Determine the [x, y] coordinate at the center of the cell enclosing the given text.  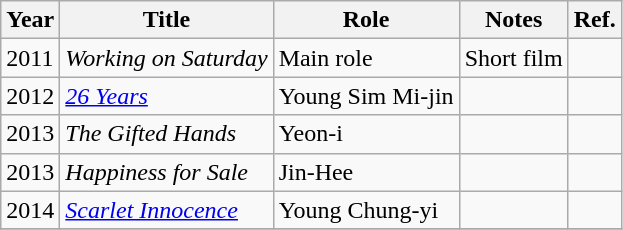
26 Years [166, 96]
2014 [30, 210]
Title [166, 20]
Notes [514, 20]
Scarlet Innocence [166, 210]
Year [30, 20]
Jin-Hee [366, 172]
Short film [514, 58]
2012 [30, 96]
Young Chung-yi [366, 210]
Young Sim Mi-jin [366, 96]
Ref. [594, 20]
2011 [30, 58]
Happiness for Sale [166, 172]
Role [366, 20]
The Gifted Hands [166, 134]
Working on Saturday [166, 58]
Main role [366, 58]
Yeon-i [366, 134]
